For the text-containing cell, return its midpoint in (x, y) coordinate format. 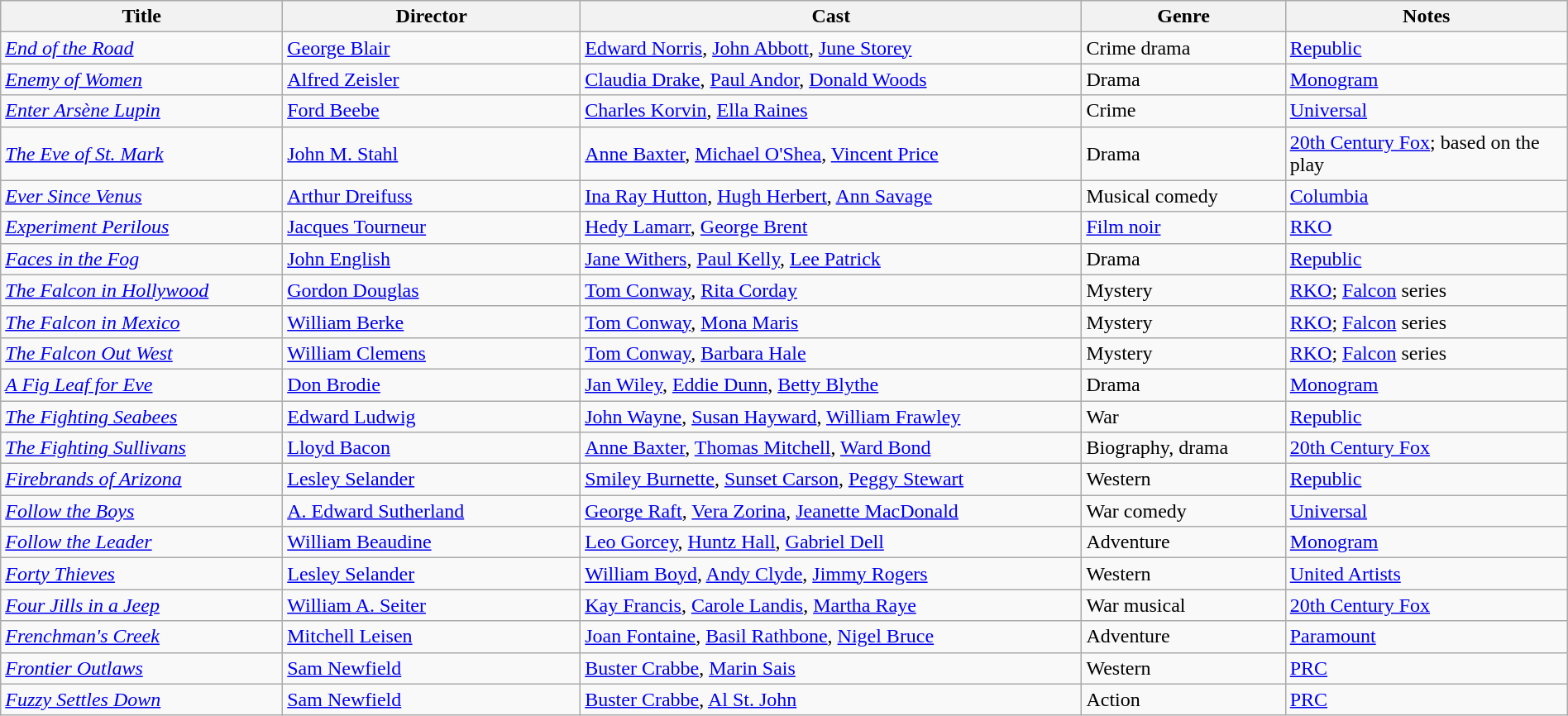
William A. Seiter (432, 605)
Joan Fontaine, Basil Rathbone, Nigel Bruce (831, 637)
Firebrands of Arizona (142, 480)
A. Edward Sutherland (432, 511)
The Falcon in Mexico (142, 322)
Edward Ludwig (432, 416)
Frontier Outlaws (142, 668)
Claudia Drake, Paul Andor, Donald Woods (831, 79)
Charles Korvin, Ella Raines (831, 111)
Four Jills in a Jeep (142, 605)
RKO (1426, 227)
Ford Beebe (432, 111)
Genre (1183, 17)
John M. Stahl (432, 154)
Musical comedy (1183, 196)
Notes (1426, 17)
Tom Conway, Barbara Hale (831, 353)
Tom Conway, Mona Maris (831, 322)
The Fighting Seabees (142, 416)
Action (1183, 699)
The Fighting Sullivans (142, 448)
John English (432, 259)
Leo Gorcey, Huntz Hall, Gabriel Dell (831, 542)
William Boyd, Andy Clyde, Jimmy Rogers (831, 574)
Kay Francis, Carole Landis, Martha Raye (831, 605)
Enemy of Women (142, 79)
Edward Norris, John Abbott, June Storey (831, 48)
Faces in the Fog (142, 259)
George Blair (432, 48)
Ina Ray Hutton, Hugh Herbert, Ann Savage (831, 196)
Lloyd Bacon (432, 448)
Columbia (1426, 196)
Crime (1183, 111)
Anne Baxter, Michael O'Shea, Vincent Price (831, 154)
William Beaudine (432, 542)
Frenchman's Creek (142, 637)
Title (142, 17)
Gordon Douglas (432, 290)
Jane Withers, Paul Kelly, Lee Patrick (831, 259)
War (1183, 416)
Fuzzy Settles Down (142, 699)
Jan Wiley, Eddie Dunn, Betty Blythe (831, 384)
Hedy Lamarr, George Brent (831, 227)
The Falcon in Hollywood (142, 290)
Experiment Perilous (142, 227)
Crime drama (1183, 48)
United Artists (1426, 574)
Mitchell Leisen (432, 637)
John Wayne, Susan Hayward, William Frawley (831, 416)
Biography, drama (1183, 448)
War musical (1183, 605)
Buster Crabbe, Marin Sais (831, 668)
Follow the Leader (142, 542)
Arthur Dreifuss (432, 196)
Smiley Burnette, Sunset Carson, Peggy Stewart (831, 480)
Director (432, 17)
End of the Road (142, 48)
Follow the Boys (142, 511)
Jacques Tourneur (432, 227)
War comedy (1183, 511)
George Raft, Vera Zorina, Jeanette MacDonald (831, 511)
Anne Baxter, Thomas Mitchell, Ward Bond (831, 448)
Ever Since Venus (142, 196)
Forty Thieves (142, 574)
William Berke (432, 322)
Film noir (1183, 227)
Tom Conway, Rita Corday (831, 290)
Don Brodie (432, 384)
A Fig Leaf for Eve (142, 384)
The Falcon Out West (142, 353)
Cast (831, 17)
Alfred Zeisler (432, 79)
Enter Arsène Lupin (142, 111)
Buster Crabbe, Al St. John (831, 699)
William Clemens (432, 353)
20th Century Fox; based on the play (1426, 154)
The Eve of St. Mark (142, 154)
Paramount (1426, 637)
